Detect which cell encompasses the target text, then output its [x, y] center coordinate. 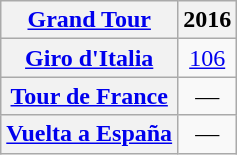
2016 [208, 20]
106 [208, 58]
Giro d'Italia [90, 58]
Vuelta a España [90, 134]
Grand Tour [90, 20]
Tour de France [90, 96]
